Detect which cell encompasses the target text, then output its [X, Y] center coordinate. 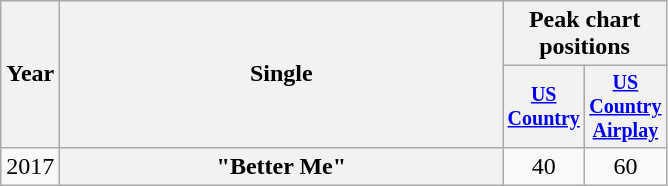
Peak chart positions [584, 34]
Single [282, 74]
US Country [544, 106]
2017 [30, 166]
40 [544, 166]
US Country Airplay [626, 106]
Year [30, 74]
60 [626, 166]
"Better Me" [282, 166]
